Output the [X, Y] coordinate of the center of the cell containing the given text.  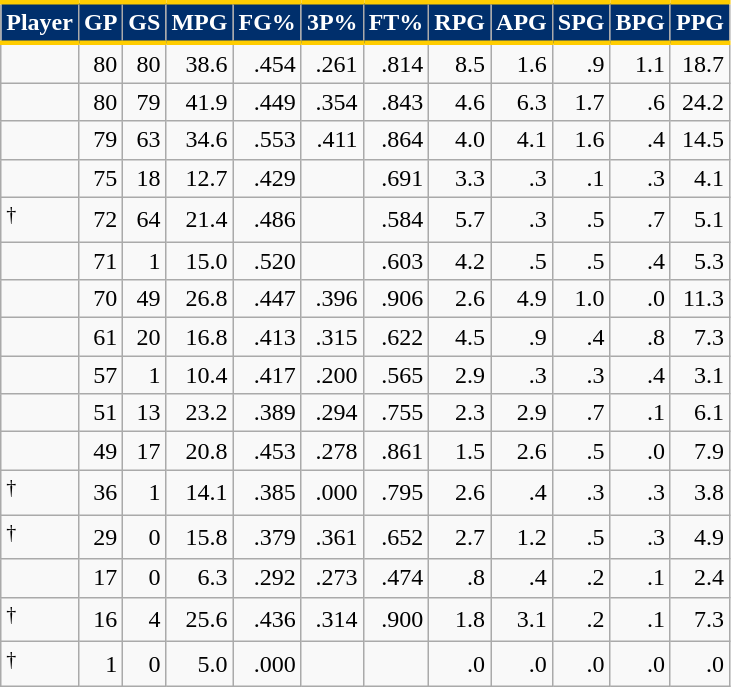
75 [100, 178]
.486 [267, 220]
18.7 [700, 63]
.315 [332, 337]
.622 [396, 337]
15.8 [200, 538]
16 [100, 620]
.864 [396, 140]
14.5 [700, 140]
72 [100, 220]
1.7 [581, 102]
.520 [267, 261]
64 [144, 220]
4.6 [460, 102]
18 [144, 178]
4 [144, 620]
.385 [267, 492]
.389 [267, 413]
.354 [332, 102]
70 [100, 299]
2.3 [460, 413]
13 [144, 413]
.565 [396, 375]
SPG [581, 22]
5.3 [700, 261]
BPG [640, 22]
.200 [332, 375]
.411 [332, 140]
1.8 [460, 620]
1.0 [581, 299]
20.8 [200, 451]
.795 [396, 492]
20 [144, 337]
.474 [396, 578]
5.1 [700, 220]
FG% [267, 22]
.652 [396, 538]
.294 [332, 413]
4.0 [460, 140]
24.2 [700, 102]
12.7 [200, 178]
29 [100, 538]
.906 [396, 299]
.843 [396, 102]
2.7 [460, 538]
.278 [332, 451]
.361 [332, 538]
41.9 [200, 102]
7.9 [700, 451]
4.5 [460, 337]
16.8 [200, 337]
FT% [396, 22]
36 [100, 492]
71 [100, 261]
.553 [267, 140]
.453 [267, 451]
4.2 [460, 261]
63 [144, 140]
14.1 [200, 492]
1.1 [640, 63]
.447 [267, 299]
61 [100, 337]
26.8 [200, 299]
.454 [267, 63]
34.6 [200, 140]
.413 [267, 337]
.6 [640, 102]
21.4 [200, 220]
15.0 [200, 261]
3P% [332, 22]
.314 [332, 620]
11.3 [700, 299]
.396 [332, 299]
.379 [267, 538]
38.6 [200, 63]
6.1 [700, 413]
GP [100, 22]
.900 [396, 620]
APG [522, 22]
3.8 [700, 492]
25.6 [200, 620]
.261 [332, 63]
.292 [267, 578]
8.5 [460, 63]
.814 [396, 63]
.603 [396, 261]
GS [144, 22]
2.4 [700, 578]
MPG [200, 22]
.273 [332, 578]
RPG [460, 22]
5.7 [460, 220]
.449 [267, 102]
57 [100, 375]
Player [40, 22]
.584 [396, 220]
1.2 [522, 538]
.436 [267, 620]
.429 [267, 178]
51 [100, 413]
10.4 [200, 375]
3.3 [460, 178]
.691 [396, 178]
.755 [396, 413]
PPG [700, 22]
.417 [267, 375]
5.0 [200, 664]
23.2 [200, 413]
.861 [396, 451]
1.5 [460, 451]
